Capture the cell that displays the provided text and extract its [x, y] central coordinate. 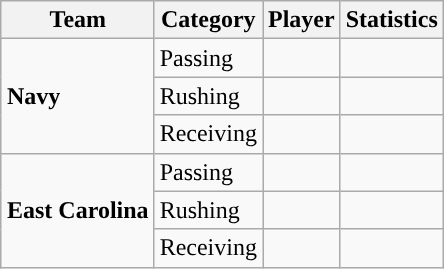
Navy [78, 96]
Statistics [392, 20]
Team [78, 20]
Category [208, 20]
East Carolina [78, 210]
Player [301, 20]
